Output the [X, Y] coordinate of the center of the cell containing the given text.  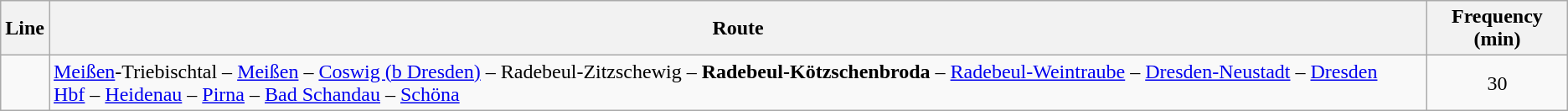
Route [737, 29]
Frequency (min) [1498, 29]
Line [25, 29]
30 [1498, 82]
